Capture the cell that displays the provided text and extract its [X, Y] central coordinate. 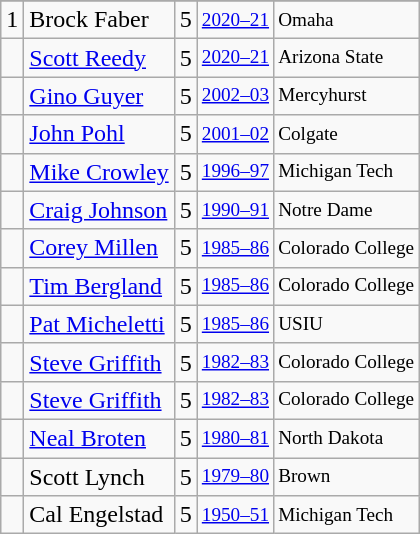
Mercyhurst [346, 96]
1950–51 [235, 515]
Brown [346, 477]
Arizona State [346, 58]
Pat Micheletti [99, 324]
USIU [346, 324]
Cal Engelstad [99, 515]
2001–02 [235, 134]
Colgate [346, 134]
Omaha [346, 20]
1 [12, 20]
1979–80 [235, 477]
Craig Johnson [99, 210]
2002–03 [235, 96]
1996–97 [235, 172]
Scott Lynch [99, 477]
John Pohl [99, 134]
Gino Guyer [99, 96]
Notre Dame [346, 210]
Neal Broten [99, 438]
North Dakota [346, 438]
Tim Bergland [99, 286]
1980–81 [235, 438]
1990–91 [235, 210]
Corey Millen [99, 248]
Scott Reedy [99, 58]
Brock Faber [99, 20]
Mike Crowley [99, 172]
